Output the (X, Y) coordinate of the center of the cell containing the given text.  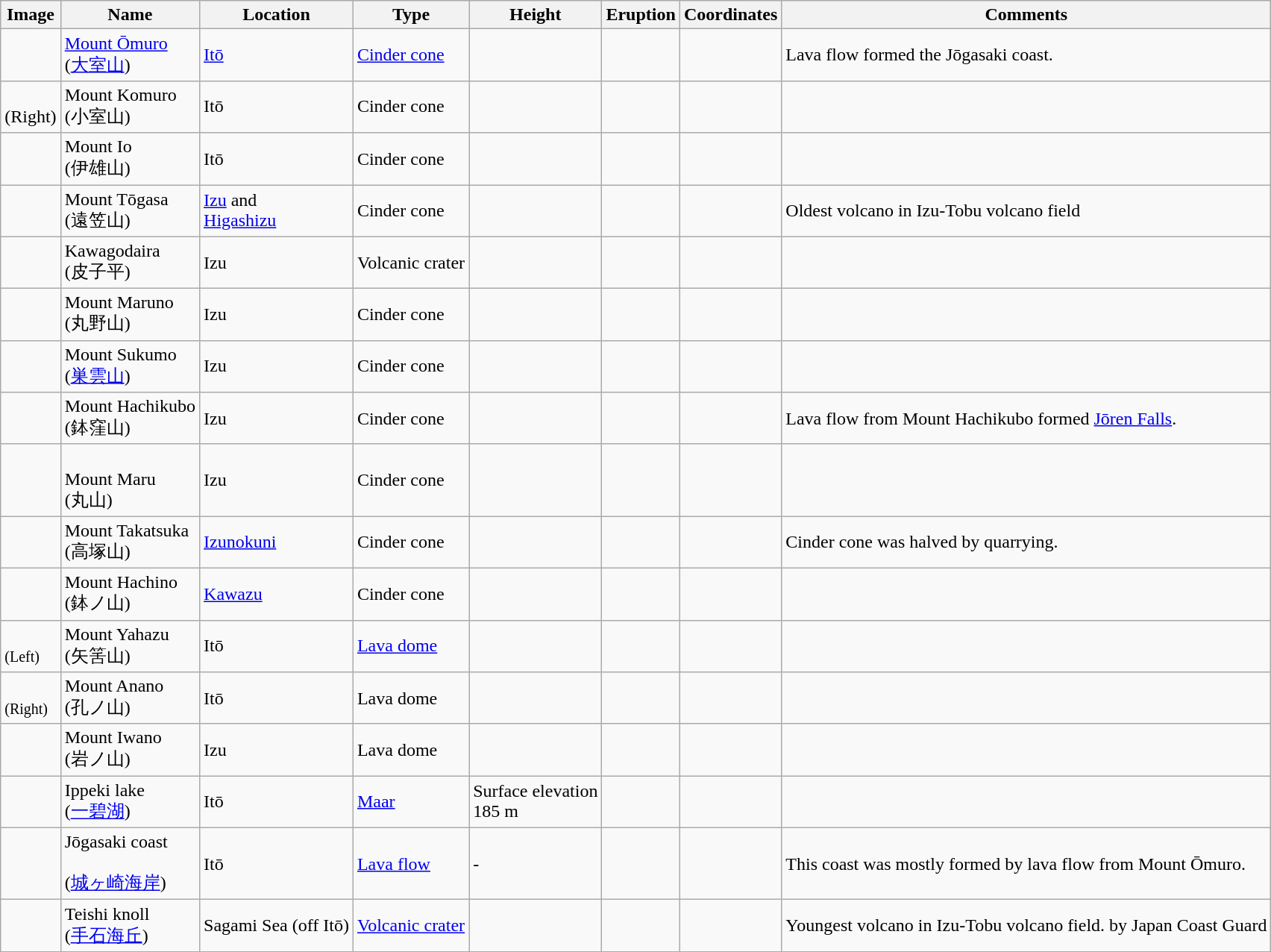
Oldest volcano in Izu-Tobu volcano field (1026, 211)
Mount Maruno(丸野山) (130, 315)
- (536, 864)
Mount Iwano(岩ノ山) (130, 750)
Jōgasaki coast(城ヶ崎海岸) (130, 864)
Image (31, 15)
Mount Ōmuro(大室山) (130, 55)
Location (277, 15)
Mount Yahazu(矢筈山) (130, 646)
(Left) (31, 646)
Mount Komuro(小室山) (130, 107)
Mount Tōgasa(遠笠山) (130, 211)
Sagami Sea (off Itō) (277, 926)
Coordinates (730, 15)
Mount Sukumo(巣雲山) (130, 366)
Maar (410, 802)
Youngest volcano in Izu-Tobu volcano field. by Japan Coast Guard (1026, 926)
Kawazu (277, 594)
Izunokuni (277, 542)
Izu andHigashizu (277, 211)
Cinder cone was halved by quarrying. (1026, 542)
Name (130, 15)
Teishi knoll(手石海丘) (130, 926)
Mount Maru(丸山) (130, 480)
Comments (1026, 15)
Mount Takatsuka(高塚山) (130, 542)
Type (410, 15)
Ippeki lake(一碧湖) (130, 802)
Height (536, 15)
Eruption (641, 15)
Mount Io(伊雄山) (130, 159)
Mount Hachikubo(鉢窪山) (130, 419)
Surface elevation 185 m (536, 802)
Kawagodaira(皮子平) (130, 263)
Mount Anano(孔ノ山) (130, 698)
Lava flow from Mount Hachikubo formed Jōren Falls. (1026, 419)
Lava flow (410, 864)
Lava flow formed the Jōgasaki coast. (1026, 55)
This coast was mostly formed by lava flow from Mount Ōmuro. (1026, 864)
Mount Hachino(鉢ノ山) (130, 594)
